From the cell containing the given text, extract its center point as (x, y) coordinate. 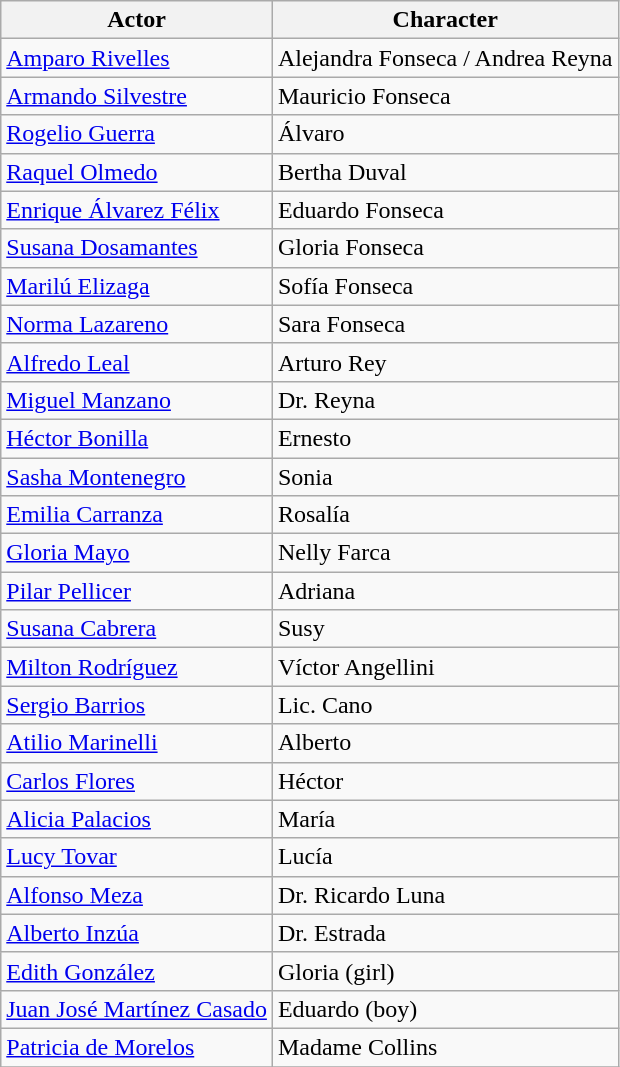
Miguel Manzano (137, 400)
Gloria Fonseca (445, 248)
Norma Lazareno (137, 324)
Marilú Elizaga (137, 286)
Armando Silvestre (137, 96)
Gloria (girl) (445, 971)
Ernesto (445, 438)
Dr. Estrada (445, 933)
Arturo Rey (445, 362)
Enrique Álvarez Félix (137, 210)
Patricia de Morelos (137, 1047)
Héctor Bonilla (137, 438)
Nelly Farca (445, 553)
Alberto (445, 743)
Amparo Rivelles (137, 58)
Dr. Reyna (445, 400)
Lic. Cano (445, 705)
Susana Dosamantes (137, 248)
Rosalía (445, 515)
Eduardo (boy) (445, 1009)
Emilia Carranza (137, 515)
Gloria Mayo (137, 553)
Sonia (445, 477)
Alicia Palacios (137, 819)
Víctor Angellini (445, 667)
Susana Cabrera (137, 629)
Eduardo Fonseca (445, 210)
Rogelio Guerra (137, 134)
Actor (137, 20)
Sergio Barrios (137, 705)
Lucía (445, 857)
Alfonso Meza (137, 895)
Edith González (137, 971)
Adriana (445, 591)
Milton Rodríguez (137, 667)
Sofía Fonseca (445, 286)
Sasha Montenegro (137, 477)
Raquel Olmedo (137, 172)
Character (445, 20)
Alfredo Leal (137, 362)
Susy (445, 629)
Héctor (445, 781)
Dr. Ricardo Luna (445, 895)
Alejandra Fonseca / Andrea Reyna (445, 58)
Alberto Inzúa (137, 933)
Madame Collins (445, 1047)
Juan José Martínez Casado (137, 1009)
Mauricio Fonseca (445, 96)
Sara Fonseca (445, 324)
Bertha Duval (445, 172)
Pilar Pellicer (137, 591)
Álvaro (445, 134)
Atilio Marinelli (137, 743)
María (445, 819)
Carlos Flores (137, 781)
Lucy Tovar (137, 857)
